Search for the cell housing the specified text and yield its [x, y] center coordinate. 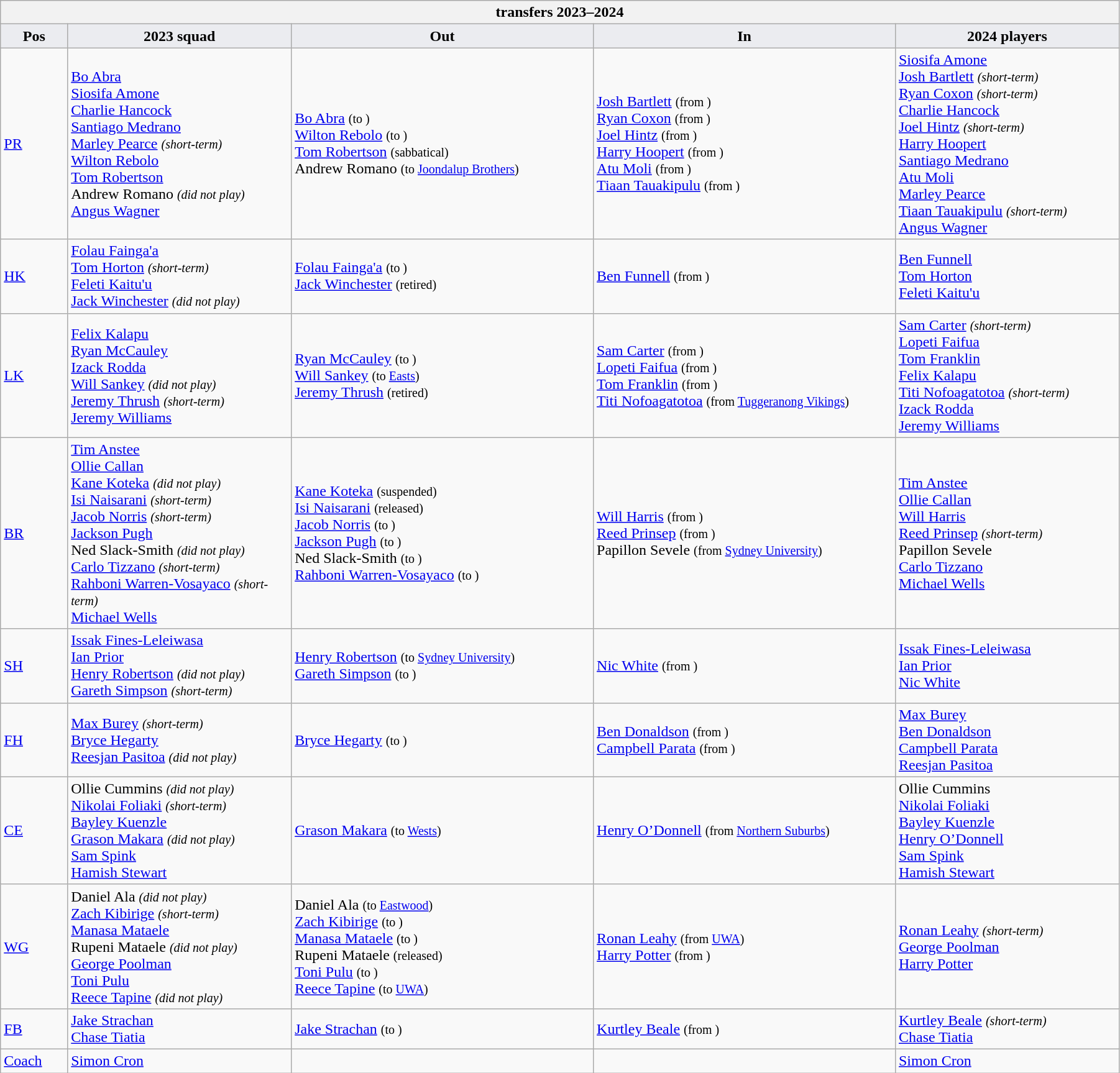
Jake Strachan Chase Tiatia [180, 1029]
2023 squad [180, 36]
FH [34, 739]
Ben Funnell Tom Horton Feleti Kaitu'u [1007, 276]
Daniel Ala (to Eastwood) Zach Kibirige (to ) Manasa Mataele (to ) Rupeni Mataele (released) Toni Pulu (to ) Reece Tapine (to UWA) [443, 946]
Josh Bartlett (from ) Ryan Coxon (from ) Joel Hintz (from ) Harry Hoopert (from ) Atu Moli (from ) Tiaan Tauakipulu (from ) [745, 144]
Ronan Leahy (from UWA) Harry Potter (from ) [745, 946]
LK [34, 375]
Kurtley Beale (short-term) Chase Tiatia [1007, 1029]
HK [34, 276]
Bryce Hegarty (to ) [443, 739]
Ben Donaldson (from ) Campbell Parata (from ) [745, 739]
PR [34, 144]
Kurtley Beale (from ) [745, 1029]
Out [443, 36]
Henry O’Donnell (from Northern Suburbs) [745, 830]
Issak Fines-Leleiwasa Ian Prior Nic White [1007, 666]
Max Burey Ben Donaldson Campbell Parata Reesjan Pasitoa [1007, 739]
Folau Fainga'a Tom Horton (short-term) Feleti Kaitu'u Jack Winchester (did not play) [180, 276]
transfers 2023–2024 [560, 12]
Jake Strachan (to ) [443, 1029]
Ronan Leahy (short-term) George Poolman Harry Potter [1007, 946]
SH [34, 666]
Tim Anstee Ollie Callan Will Harris Reed Prinsep (short-term) Papillon Sevele Carlo Tizzano Michael Wells [1007, 533]
Henry Robertson (to Sydney University) Gareth Simpson (to ) [443, 666]
Coach [34, 1061]
Kane Koteka (suspended) Isi Naisarani (released) Jacob Norris (to ) Jackson Pugh (to ) Ned Slack-Smith (to ) Rahboni Warren-Vosayaco (to ) [443, 533]
Will Harris (from ) Reed Prinsep (from ) Papillon Sevele (from Sydney University) [745, 533]
Folau Fainga'a (to ) Jack Winchester (retired) [443, 276]
Max Burey (short-term) Bryce Hegarty Reesjan Pasitoa (did not play) [180, 739]
BR [34, 533]
FB [34, 1029]
Issak Fines-Leleiwasa Ian Prior Henry Robertson (did not play) Gareth Simpson (short-term) [180, 666]
Nic White (from ) [745, 666]
Felix Kalapu Ryan McCauley Izack Rodda Will Sankey (did not play) Jeremy Thrush (short-term) Jeremy Williams [180, 375]
Ben Funnell (from ) [745, 276]
Pos [34, 36]
2024 players [1007, 36]
Sam Carter (short-term) Lopeti Faifua Tom Franklin Felix Kalapu Titi Nofoagatotoa (short-term) Izack Rodda Jeremy Williams [1007, 375]
Ollie Cummins (did not play) Nikolai Foliaki (short-term) Bayley Kuenzle Grason Makara (did not play) Sam Spink Hamish Stewart [180, 830]
Ollie Cummins Nikolai Foliaki Bayley Kuenzle Henry O’Donnell Sam Spink Hamish Stewart [1007, 830]
Sam Carter (from ) Lopeti Faifua (from ) Tom Franklin (from ) Titi Nofoagatotoa (from Tuggeranong Vikings) [745, 375]
Ryan McCauley (to ) Will Sankey (to Easts) Jeremy Thrush (retired) [443, 375]
WG [34, 946]
Bo Abra (to ) Wilton Rebolo (to ) Tom Robertson (sabbatical) Andrew Romano (to Joondalup Brothers) [443, 144]
CE [34, 830]
In [745, 36]
Grason Makara (to Wests) [443, 830]
